Scan for the cell matching the given text and deliver its [x, y] coordinate at center. 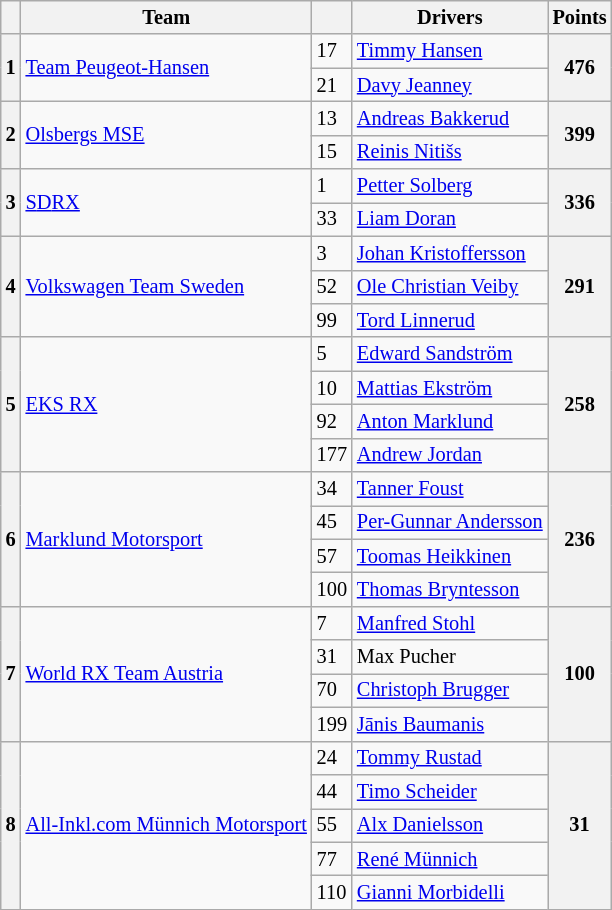
Christoph Brugger [450, 690]
Team [166, 17]
Tommy Rustad [450, 758]
13 [332, 118]
8 [11, 825]
34 [332, 489]
Olsbergs MSE [166, 134]
291 [580, 286]
Andreas Bakkerud [450, 118]
21 [332, 85]
Gianni Morbidelli [450, 892]
236 [580, 540]
Team Peugeot-Hansen [166, 68]
77 [332, 859]
336 [580, 202]
Jānis Baumanis [450, 724]
Points [580, 17]
6 [11, 540]
EKS RX [166, 404]
Max Pucher [450, 657]
Tord Linnerud [450, 320]
Manfred Stohl [450, 623]
World RX Team Austria [166, 674]
15 [332, 152]
199 [332, 724]
110 [332, 892]
2 [11, 134]
Anton Marklund [450, 421]
Johan Kristoffersson [450, 253]
57 [332, 556]
Timo Scheider [450, 791]
70 [332, 690]
33 [332, 219]
476 [580, 68]
Timmy Hansen [450, 51]
Tanner Foust [450, 489]
Volkswagen Team Sweden [166, 286]
45 [332, 522]
Marklund Motorsport [166, 540]
Davy Jeanney [450, 85]
177 [332, 455]
Toomas Heikkinen [450, 556]
4 [11, 286]
All-Inkl.com Münnich Motorsport [166, 825]
Andrew Jordan [450, 455]
258 [580, 404]
Ole Christian Veiby [450, 287]
52 [332, 287]
Mattias Ekström [450, 388]
17 [332, 51]
399 [580, 134]
Edward Sandström [450, 354]
44 [332, 791]
René Münnich [450, 859]
Alx Danielsson [450, 825]
Petter Solberg [450, 186]
Liam Doran [450, 219]
99 [332, 320]
92 [332, 421]
Thomas Bryntesson [450, 589]
55 [332, 825]
SDRX [166, 202]
Drivers [450, 17]
10 [332, 388]
Per-Gunnar Andersson [450, 522]
24 [332, 758]
Reinis Nitišs [450, 152]
